Locate the cell with the specified text and output its (X, Y) center coordinate. 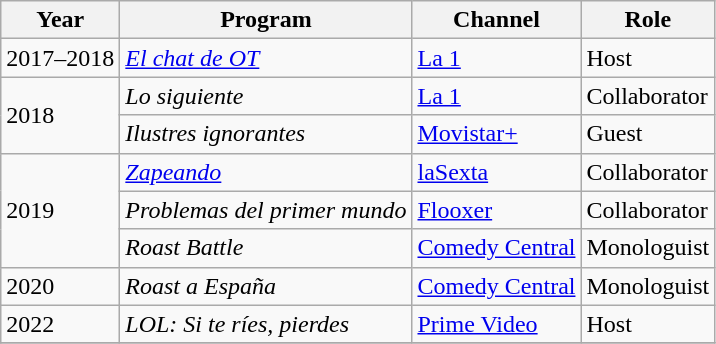
Program (266, 20)
2018 (60, 115)
2017–2018 (60, 58)
Problemas del primer mundo (266, 210)
Zapeando (266, 172)
Channel (496, 20)
laSexta (496, 172)
El chat de OT (266, 58)
Flooxer (496, 210)
Roast Battle (266, 248)
2020 (60, 286)
Movistar+ (496, 134)
Roast a España (266, 286)
Guest (648, 134)
LOL: Si te ríes, pierdes (266, 324)
Prime Video (496, 324)
Lo siguiente (266, 96)
2019 (60, 210)
Ilustres ignorantes (266, 134)
Role (648, 20)
2022 (60, 324)
Year (60, 20)
